Search for the cell housing the specified text and yield its [x, y] center coordinate. 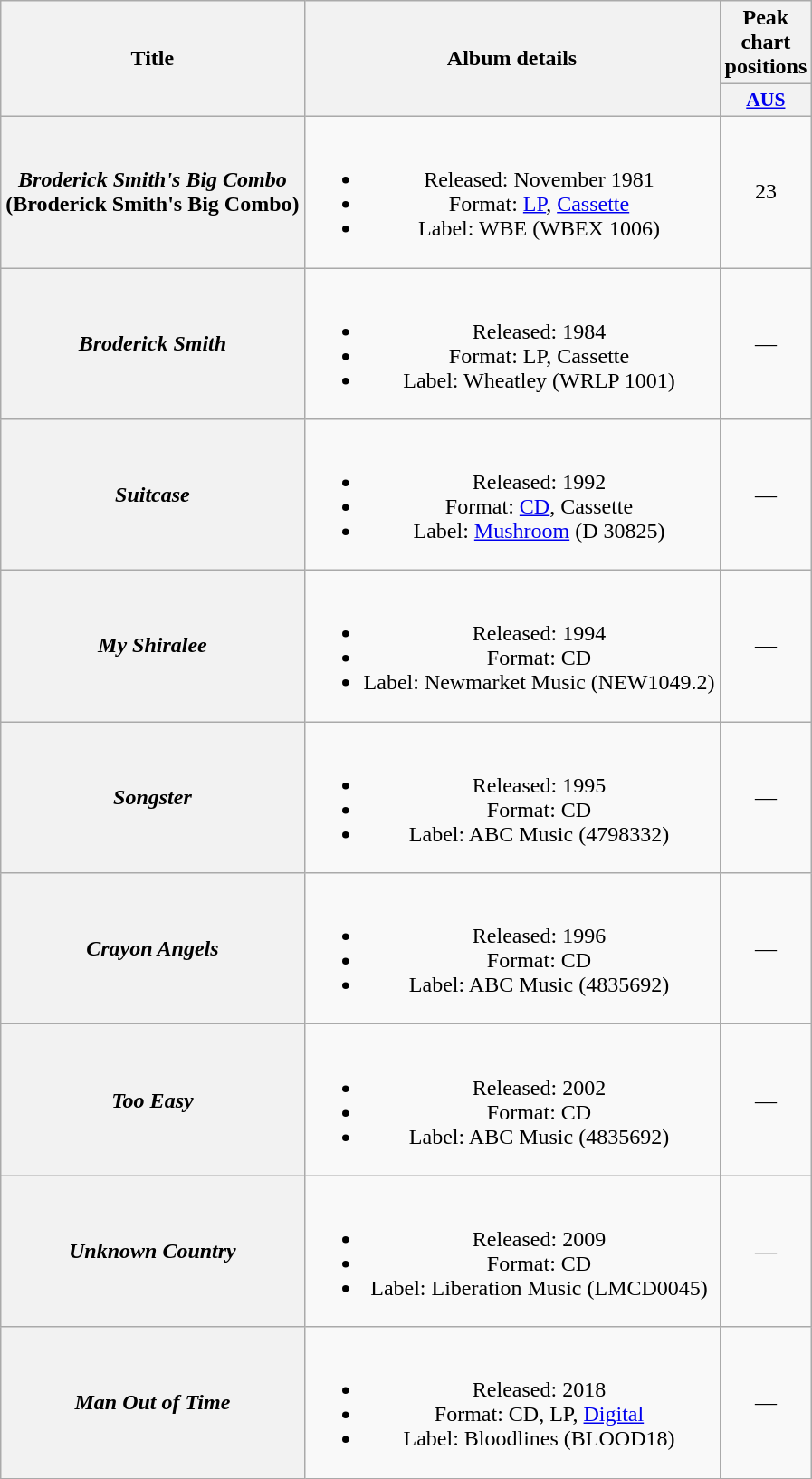
Title [152, 59]
Songster [152, 797]
Unknown Country [152, 1252]
Released: 2002Format: CDLabel: ABC Music (4835692) [512, 1100]
Released: 1992Format: CD, CassetteLabel: Mushroom (D 30825) [512, 495]
Suitcase [152, 495]
Peak chart positions [766, 43]
Man Out of Time [152, 1402]
My Shiralee [152, 647]
Crayon Angels [152, 949]
Released: November 1981Format: LP, CassetteLabel: WBE (WBEX 1006) [512, 192]
Album details [512, 59]
Broderick Smith [152, 344]
Released: 1984Format: LP, CassetteLabel: Wheatley (WRLP 1001) [512, 344]
Released: 1994Format: CDLabel: Newmarket Music (NEW1049.2) [512, 647]
Released: 2018Format: CD, LP, DigitalLabel: Bloodlines (BLOOD18) [512, 1402]
Released: 2009Format: CDLabel: Liberation Music (LMCD0045) [512, 1252]
Broderick Smith's Big Combo (Broderick Smith's Big Combo) [152, 192]
AUS [766, 101]
23 [766, 192]
Released: 1995Format: CDLabel: ABC Music (4798332) [512, 797]
Released: 1996Format: CDLabel: ABC Music (4835692) [512, 949]
Too Easy [152, 1100]
